Output the [x, y] coordinate of the center of the cell containing the given text.  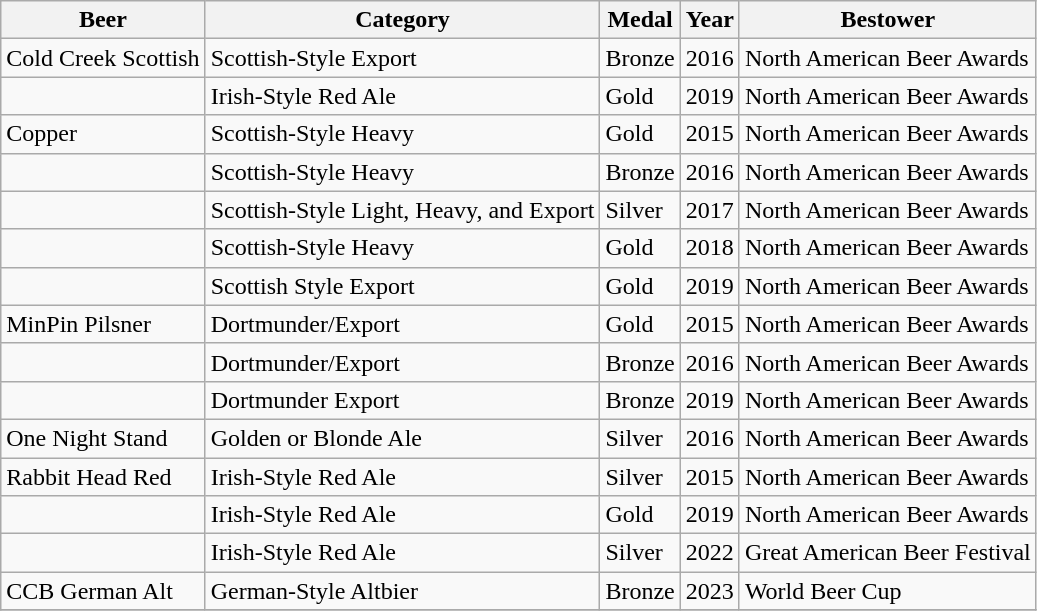
CCB German Alt [103, 591]
Category [402, 20]
Scottish-Style Light, Heavy, and Export [402, 210]
MinPin Pilsner [103, 324]
One Night Stand [103, 438]
2023 [710, 591]
2022 [710, 553]
Rabbit Head Red [103, 477]
2017 [710, 210]
Copper [103, 134]
Bestower [888, 20]
Golden or Blonde Ale [402, 438]
World Beer Cup [888, 591]
Scottish-Style Export [402, 58]
Great American Beer Festival [888, 553]
Medal [640, 20]
Year [710, 20]
Scottish Style Export [402, 286]
2018 [710, 248]
Dortmunder Export [402, 400]
German-Style Altbier [402, 591]
Beer [103, 20]
Cold Creek Scottish [103, 58]
